Pinpoint the cell where the given text exists, returning its (X, Y) midpoint coordinate. 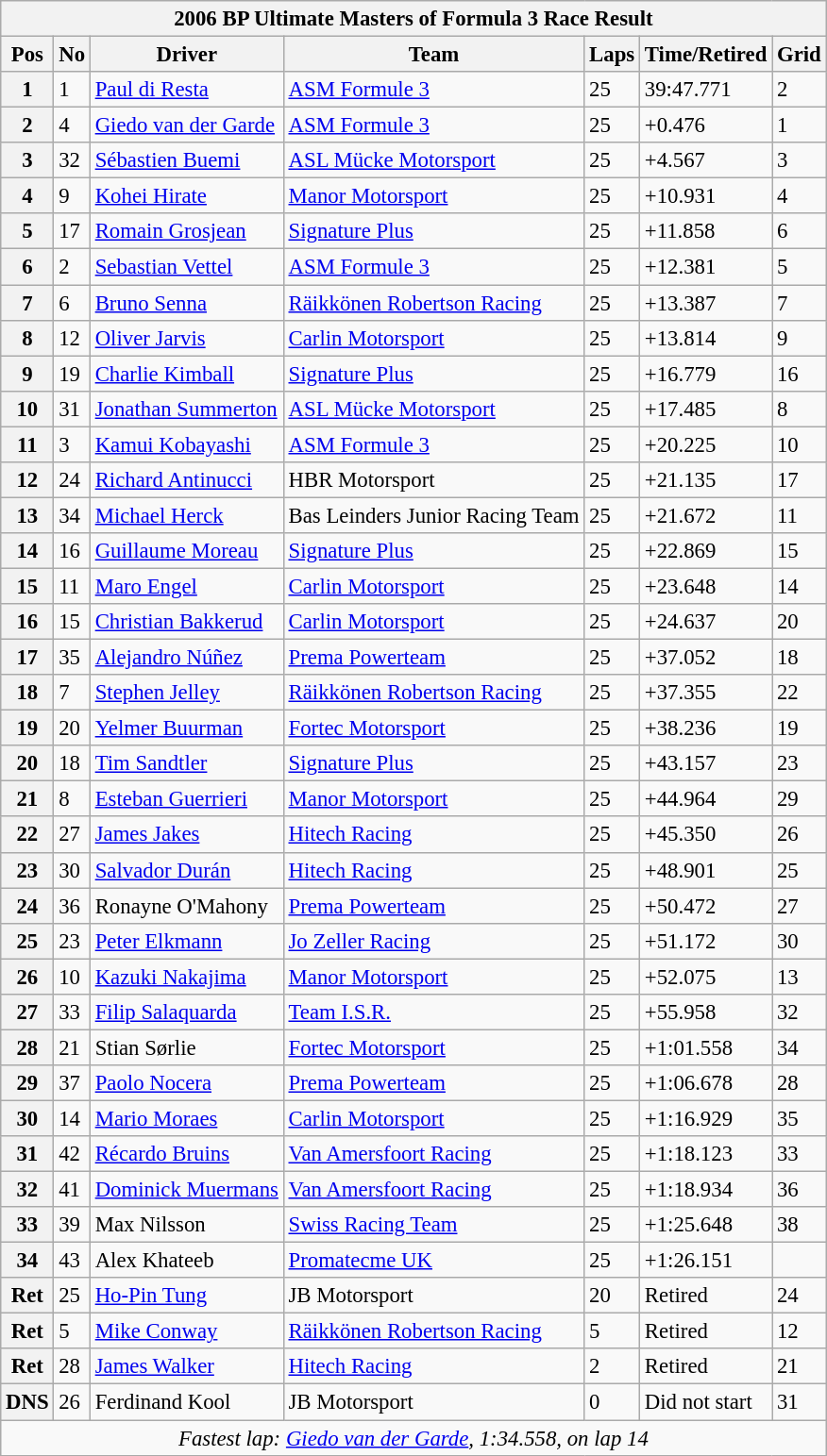
+1:18.934 (706, 1190)
Yelmer Buurman (187, 728)
Salvador Durán (187, 870)
+24.637 (706, 622)
No (72, 55)
+21.672 (706, 515)
43 (72, 1261)
Filip Salaquarda (187, 1013)
Team (434, 55)
Bruno Senna (187, 303)
Kohei Hirate (187, 196)
+10.931 (706, 196)
+50.472 (706, 906)
Team I.S.R. (434, 1013)
+1:26.151 (706, 1261)
+13.814 (706, 338)
0 (612, 1402)
Kazuki Nakajima (187, 977)
Michael Herck (187, 515)
Jo Zeller Racing (434, 941)
Esteban Guerrieri (187, 799)
Driver (187, 55)
Peter Elkmann (187, 941)
James Jakes (187, 835)
+51.172 (706, 941)
Christian Bakkerud (187, 622)
Ho-Pin Tung (187, 1296)
Guillaume Moreau (187, 551)
+4.567 (706, 160)
Laps (612, 55)
Romain Grosjean (187, 231)
41 (72, 1190)
Swiss Racing Team (434, 1225)
Time/Retired (706, 55)
+1:18.123 (706, 1154)
Dominick Muermans (187, 1190)
38 (799, 1225)
Charlie Kimball (187, 374)
+21.135 (706, 480)
Paolo Nocera (187, 1083)
+43.157 (706, 763)
+11.858 (706, 231)
Kamui Kobayashi (187, 444)
+12.381 (706, 267)
DNS (27, 1402)
Stephen Jelley (187, 693)
Paul di Resta (187, 90)
Oliver Jarvis (187, 338)
Mario Moraes (187, 1118)
Pos (27, 55)
+45.350 (706, 835)
Fastest lap: Giedo van der Garde, 1:34.558, on lap 14 (413, 1438)
Stian Sørlie (187, 1047)
2006 BP Ultimate Masters of Formula 3 Race Result (413, 19)
Alex Khateeb (187, 1261)
Sebastian Vettel (187, 267)
+48.901 (706, 870)
42 (72, 1154)
+1:06.678 (706, 1083)
Promatecme UK (434, 1261)
HBR Motorsport (434, 480)
+17.485 (706, 409)
+20.225 (706, 444)
+55.958 (706, 1013)
+13.387 (706, 303)
Mike Conway (187, 1331)
James Walker (187, 1367)
+16.779 (706, 374)
39:47.771 (706, 90)
Ronayne O'Mahony (187, 906)
+0.476 (706, 126)
Tim Sandtler (187, 763)
+23.648 (706, 586)
Richard Antinucci (187, 480)
Bas Leinders Junior Racing Team (434, 515)
Jonathan Summerton (187, 409)
+37.052 (706, 658)
Did not start (706, 1402)
Sébastien Buemi (187, 160)
+37.355 (706, 693)
39 (72, 1225)
+1:16.929 (706, 1118)
Giedo van der Garde (187, 126)
+38.236 (706, 728)
+1:25.648 (706, 1225)
+44.964 (706, 799)
Alejandro Núñez (187, 658)
+1:01.558 (706, 1047)
+52.075 (706, 977)
+22.869 (706, 551)
Maro Engel (187, 586)
Max Nilsson (187, 1225)
Grid (799, 55)
Ferdinand Kool (187, 1402)
Récardo Bruins (187, 1154)
37 (72, 1083)
